From the cell containing the given text, extract its center point as [X, Y] coordinate. 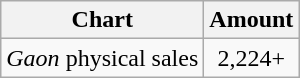
Amount [252, 20]
2,224+ [252, 58]
Chart [102, 20]
Gaon physical sales [102, 58]
